For the text-containing cell, return its midpoint in [X, Y] coordinate format. 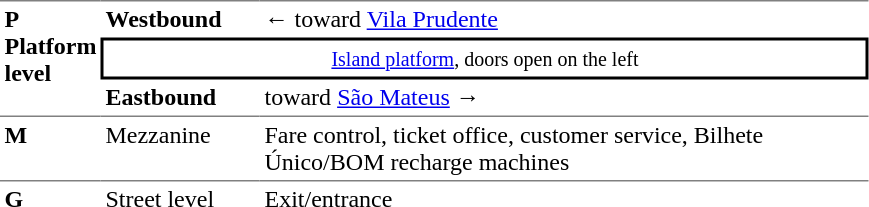
← toward Vila Prudente [564, 19]
Fare control, ticket office, customer service, Bilhete Único/BOM recharge machines [564, 148]
PPlatform level [50, 58]
Island platform, doors open on the left [485, 59]
Westbound [180, 19]
Eastbound [180, 99]
toward São Mateus → [564, 99]
M [50, 148]
Mezzanine [180, 148]
